Output the [x, y] coordinate of the center of the cell containing the given text.  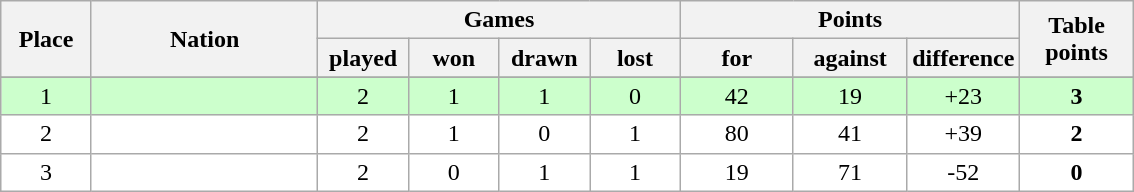
42 [736, 96]
Nation [204, 39]
Place [46, 39]
80 [736, 134]
-52 [964, 172]
won [454, 58]
+39 [964, 134]
for [736, 58]
71 [850, 172]
+23 [964, 96]
difference [964, 58]
played [364, 58]
Games [499, 20]
Points [850, 20]
Tablepoints [1076, 39]
drawn [544, 58]
against [850, 58]
41 [850, 134]
lost [636, 58]
